Provide the [X, Y] coordinate of the cell's center where the given text is located.  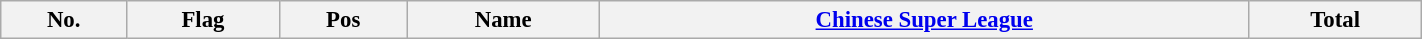
Name [504, 20]
Pos [343, 20]
No. [64, 20]
Chinese Super League [924, 20]
Total [1335, 20]
Flag [204, 20]
